Provide the (x, y) coordinate of the cell's center where the given text is located.  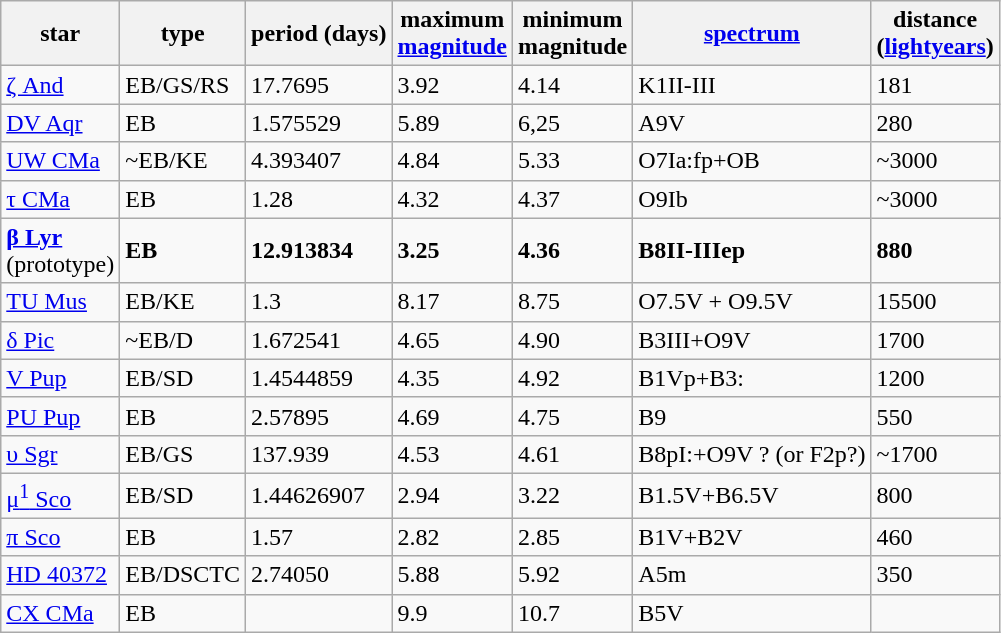
EB/KE (183, 302)
β Lyr(prototype) (60, 250)
EB/DSCTC (183, 575)
HD 40372 (60, 575)
1.575529 (319, 123)
τ CMa (60, 199)
period (days) (319, 34)
DV Aqr (60, 123)
π Sco (60, 537)
star (60, 34)
1.672541 (319, 340)
1.3 (319, 302)
4.84 (452, 161)
1200 (935, 378)
1.28 (319, 199)
ζ And (60, 85)
B8II-IIIep (752, 250)
181 (935, 85)
5.88 (452, 575)
8.17 (452, 302)
6,25 (572, 123)
O7Ia:fp+OB (752, 161)
3.25 (452, 250)
B1.5V+B6.5V (752, 496)
1.4544859 (319, 378)
B8pI:+O9V ? (or F2p?) (752, 454)
maximummagnitude (452, 34)
15500 (935, 302)
A5m (752, 575)
2.57895 (319, 416)
K1II-III (752, 85)
4.53 (452, 454)
O9Ib (752, 199)
4.36 (572, 250)
minimummagnitude (572, 34)
460 (935, 537)
4.90 (572, 340)
υ Sgr (60, 454)
5.92 (572, 575)
4.37 (572, 199)
spectrum (752, 34)
4.35 (452, 378)
3.22 (572, 496)
V Pup (60, 378)
2.85 (572, 537)
A9V (752, 123)
4.32 (452, 199)
280 (935, 123)
B9 (752, 416)
B3III+O9V (752, 340)
distance(lightyears) (935, 34)
~1700 (935, 454)
350 (935, 575)
1700 (935, 340)
4.14 (572, 85)
B1Vp+B3: (752, 378)
4.69 (452, 416)
TU Mus (60, 302)
10.7 (572, 613)
3.92 (452, 85)
type (183, 34)
8.75 (572, 302)
1.44626907 (319, 496)
4.393407 (319, 161)
4.75 (572, 416)
1.57 (319, 537)
EB/GS/RS (183, 85)
~EB/KE (183, 161)
δ Pic (60, 340)
9.9 (452, 613)
PU Pup (60, 416)
UW CMa (60, 161)
12.913834 (319, 250)
5.33 (572, 161)
4.65 (452, 340)
137.939 (319, 454)
2.74050 (319, 575)
2.82 (452, 537)
B1V+B2V (752, 537)
B5V (752, 613)
800 (935, 496)
CX CMa (60, 613)
17.7695 (319, 85)
550 (935, 416)
4.61 (572, 454)
4.92 (572, 378)
~EB/D (183, 340)
EB/GS (183, 454)
2.94 (452, 496)
880 (935, 250)
5.89 (452, 123)
O7.5V + O9.5V (752, 302)
μ1 Sco (60, 496)
